Return (X, Y) of the center of cell containing provided text 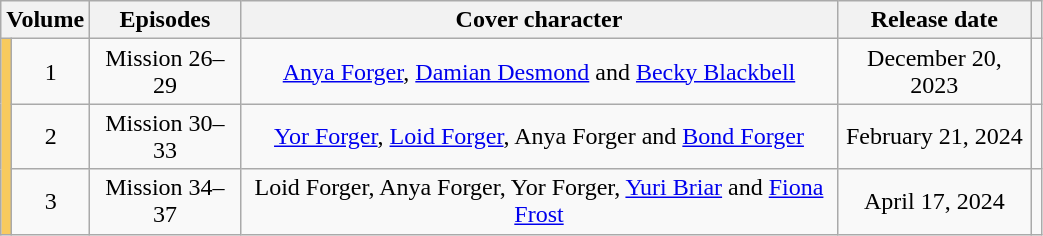
April 17, 2024 (934, 202)
December 20, 2023 (934, 72)
2 (51, 136)
Mission 34–37 (166, 202)
Mission 30–33 (166, 136)
Volume (46, 20)
Release date (934, 20)
Mission 26–29 (166, 72)
Cover character (539, 20)
3 (51, 202)
Yor Forger, Loid Forger, Anya Forger and Bond Forger (539, 136)
February 21, 2024 (934, 136)
1 (51, 72)
Episodes (166, 20)
Anya Forger, Damian Desmond and Becky Blackbell (539, 72)
Loid Forger, Anya Forger, Yor Forger, Yuri Briar and Fiona Frost (539, 202)
